Pinpoint the cell where the given text exists, returning its (X, Y) midpoint coordinate. 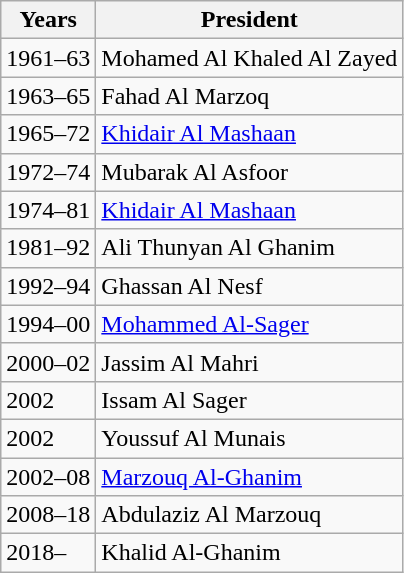
Mohamed Al Khaled Al Zayed (250, 58)
1974–81 (48, 210)
Khalid Al-Ghanim (250, 553)
Mohammed Al-Sager (250, 324)
Ghassan Al Nesf (250, 286)
1992–94 (48, 286)
2002–08 (48, 477)
2000–02 (48, 362)
Jassim Al Mahri (250, 362)
Years (48, 20)
2018– (48, 553)
1972–74 (48, 172)
Youssuf Al Munais (250, 438)
1965–72 (48, 134)
Mubarak Al Asfoor (250, 172)
Issam Al Sager (250, 400)
1981–92 (48, 248)
1994–00 (48, 324)
1961–63 (48, 58)
Abdulaziz Al Marzouq (250, 515)
1963–65 (48, 96)
Fahad Al Marzoq (250, 96)
President (250, 20)
Marzouq Al-Ghanim (250, 477)
Ali Thunyan Al Ghanim (250, 248)
2008–18 (48, 515)
